For the text-containing cell, return its midpoint in [x, y] coordinate format. 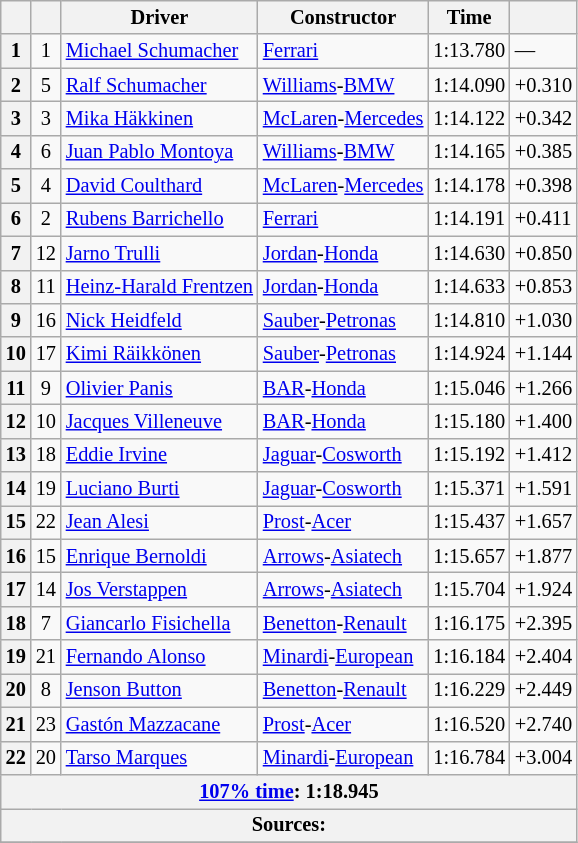
1:16.184 [469, 657]
+2.740 [544, 724]
+1.030 [544, 320]
+1.144 [544, 354]
+1.657 [544, 522]
Gastón Mazzacane [160, 724]
+1.591 [544, 489]
1:14.924 [469, 354]
1:14.810 [469, 320]
+0.398 [544, 186]
1:15.437 [469, 522]
+1.412 [544, 455]
1:14.122 [469, 118]
Time [469, 17]
+0.411 [544, 219]
+2.404 [544, 657]
Mika Häkkinen [160, 118]
Jos Verstappen [160, 589]
1:15.192 [469, 455]
Driver [160, 17]
1:15.704 [469, 589]
Enrique Bernoldi [160, 556]
+0.385 [544, 152]
Rubens Barrichello [160, 219]
13 [16, 455]
+2.395 [544, 623]
+3.004 [544, 758]
23 [46, 724]
+1.877 [544, 556]
1:16.520 [469, 724]
Luciano Burti [160, 489]
1:14.633 [469, 287]
Fernando Alonso [160, 657]
1:16.175 [469, 623]
Eddie Irvine [160, 455]
+0.850 [544, 253]
Nick Heidfeld [160, 320]
+1.400 [544, 421]
+0.342 [544, 118]
+0.853 [544, 287]
Kimi Räikkönen [160, 354]
— [544, 51]
1:16.229 [469, 690]
Heinz-Harald Frentzen [160, 287]
1:13.780 [469, 51]
Olivier Panis [160, 388]
+2.449 [544, 690]
1:14.191 [469, 219]
1:14.090 [469, 85]
David Coulthard [160, 186]
Constructor [343, 17]
1:15.180 [469, 421]
Michael Schumacher [160, 51]
+0.310 [544, 85]
1:14.178 [469, 186]
Juan Pablo Montoya [160, 152]
1:15.657 [469, 556]
1:14.630 [469, 253]
1:14.165 [469, 152]
Jarno Trulli [160, 253]
1:15.371 [469, 489]
Giancarlo Fisichella [160, 623]
1:15.046 [469, 388]
Jacques Villeneuve [160, 421]
Ralf Schumacher [160, 85]
107% time: 1:18.945 [289, 791]
+1.266 [544, 388]
+1.924 [544, 589]
Tarso Marques [160, 758]
Sources: [289, 825]
Jenson Button [160, 690]
Jean Alesi [160, 522]
1:16.784 [469, 758]
